Extract the [x, y] coordinate from the center of the cell holding the provided text.  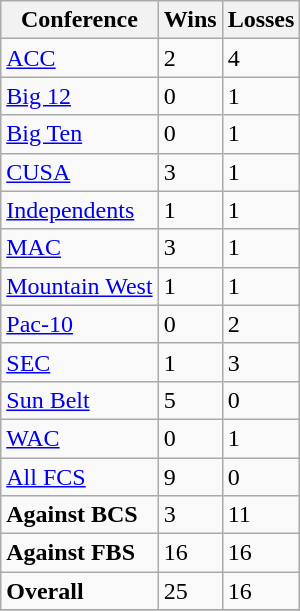
Sun Belt [80, 400]
Conference [80, 20]
ACC [80, 58]
WAC [80, 438]
Independents [80, 210]
CUSA [80, 172]
9 [190, 477]
MAC [80, 248]
Wins [190, 20]
All FCS [80, 477]
11 [261, 515]
25 [190, 591]
Mountain West [80, 286]
5 [190, 400]
Big 12 [80, 96]
Losses [261, 20]
Big Ten [80, 134]
Pac-10 [80, 324]
SEC [80, 362]
Overall [80, 591]
Against BCS [80, 515]
4 [261, 58]
Against FBS [80, 553]
